From the cell containing the given text, extract its center point as [x, y] coordinate. 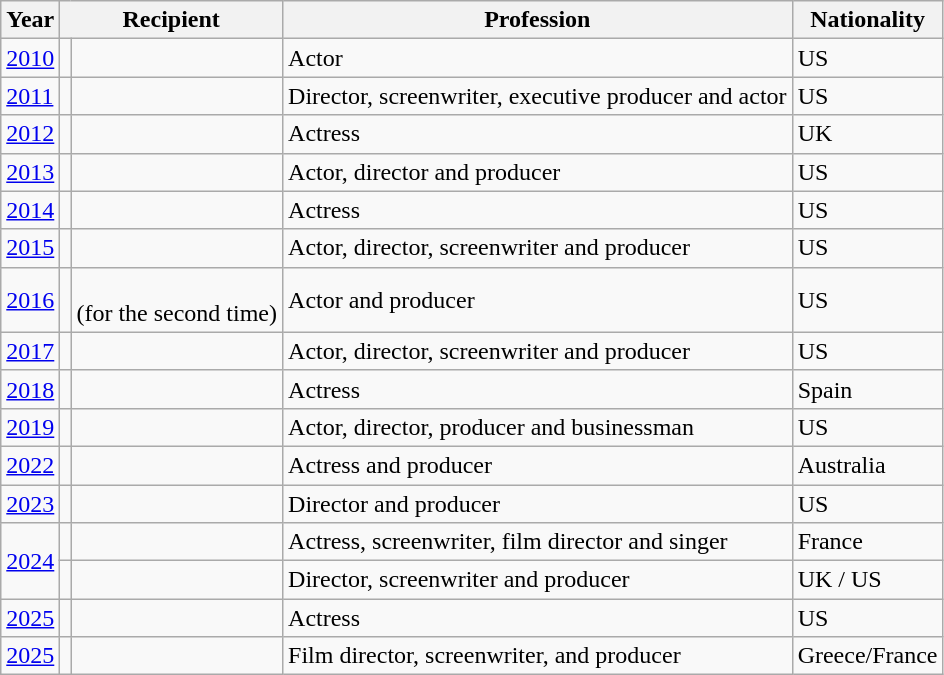
2015 [30, 248]
Actor [538, 58]
Spain [868, 389]
2014 [30, 210]
UK / US [868, 580]
2010 [30, 58]
2016 [30, 300]
2011 [30, 96]
Film director, screenwriter, and producer [538, 656]
Greece/France [868, 656]
Actor, director, producer and businessman [538, 427]
Nationality [868, 20]
Actor, director and producer [538, 172]
Profession [538, 20]
Actress, screenwriter, film director and singer [538, 542]
2012 [30, 134]
Recipient [172, 20]
2019 [30, 427]
(for the second time) [177, 300]
2018 [30, 389]
2013 [30, 172]
Australia [868, 465]
Director and producer [538, 503]
2024 [30, 561]
Actor and producer [538, 300]
France [868, 542]
Director, screenwriter and producer [538, 580]
2022 [30, 465]
2023 [30, 503]
2017 [30, 351]
Year [30, 20]
Director, screenwriter, executive producer and actor [538, 96]
Actress and producer [538, 465]
UK [868, 134]
